Return [x, y] of the center of cell containing provided text 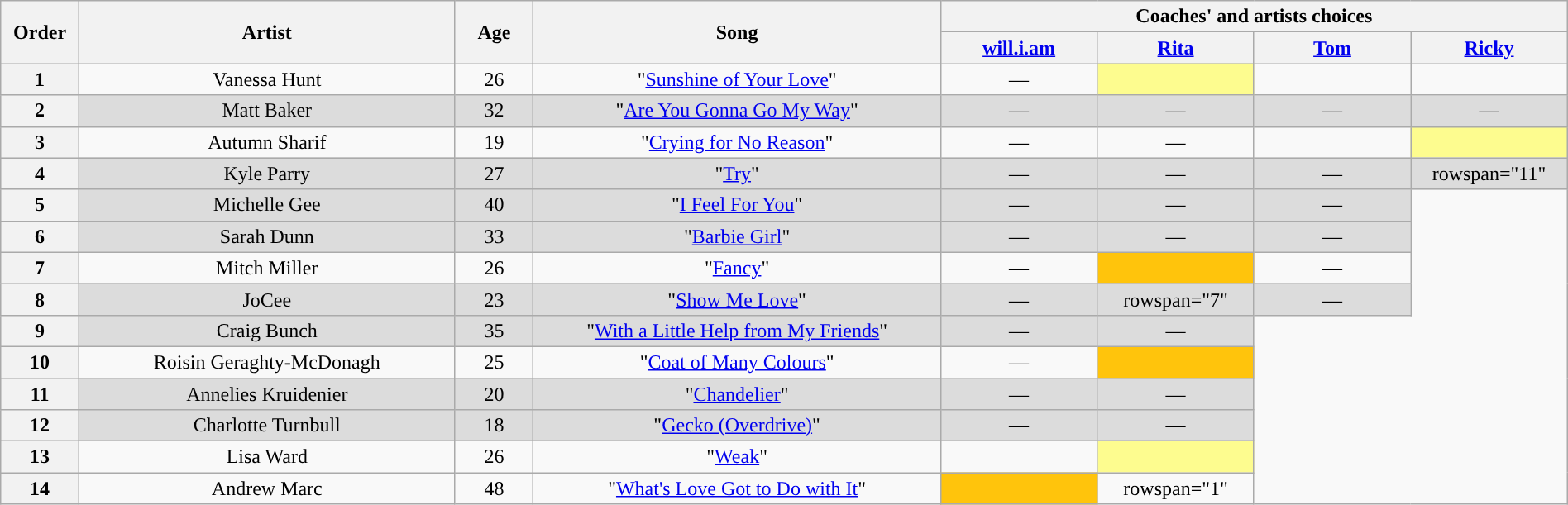
1 [40, 79]
Coaches' and artists choices [1254, 17]
18 [495, 426]
Tom [1331, 48]
Roisin Geraghty-McDonagh [266, 362]
33 [495, 236]
"Barbie Girl" [738, 236]
32 [495, 111]
Mitch Miller [266, 268]
3 [40, 142]
"Are You Gonna Go My Way" [738, 111]
will.i.am [1019, 48]
25 [495, 362]
"Fancy" [738, 268]
Charlotte Turnbull [266, 426]
40 [495, 205]
27 [495, 174]
"I Feel For You" [738, 205]
7 [40, 268]
rowspan="1" [1176, 488]
5 [40, 205]
"What's Love Got to Do with It" [738, 488]
Andrew Marc [266, 488]
14 [40, 488]
Matt Baker [266, 111]
4 [40, 174]
12 [40, 426]
Ricky [1489, 48]
10 [40, 362]
"With a Little Help from My Friends" [738, 331]
20 [495, 394]
"Weak" [738, 457]
13 [40, 457]
rowspan="7" [1176, 299]
Song [738, 32]
"Try" [738, 174]
"Gecko (Overdrive)" [738, 426]
9 [40, 331]
6 [40, 236]
19 [495, 142]
11 [40, 394]
"Crying for No Reason" [738, 142]
48 [495, 488]
Craig Bunch [266, 331]
"Chandelier" [738, 394]
"Sunshine of Your Love" [738, 79]
Artist [266, 32]
Annelies Kruidenier [266, 394]
Sarah Dunn [266, 236]
JoCee [266, 299]
"Coat of Many Colours" [738, 362]
"Show Me Love" [738, 299]
8 [40, 299]
Rita [1176, 48]
Order [40, 32]
Lisa Ward [266, 457]
2 [40, 111]
Kyle Parry [266, 174]
35 [495, 331]
23 [495, 299]
Vanessa Hunt [266, 79]
rowspan="11" [1489, 174]
Michelle Gee [266, 205]
Age [495, 32]
Autumn Sharif [266, 142]
